Determine the (x, y) coordinate at the center of the cell enclosing the given text.  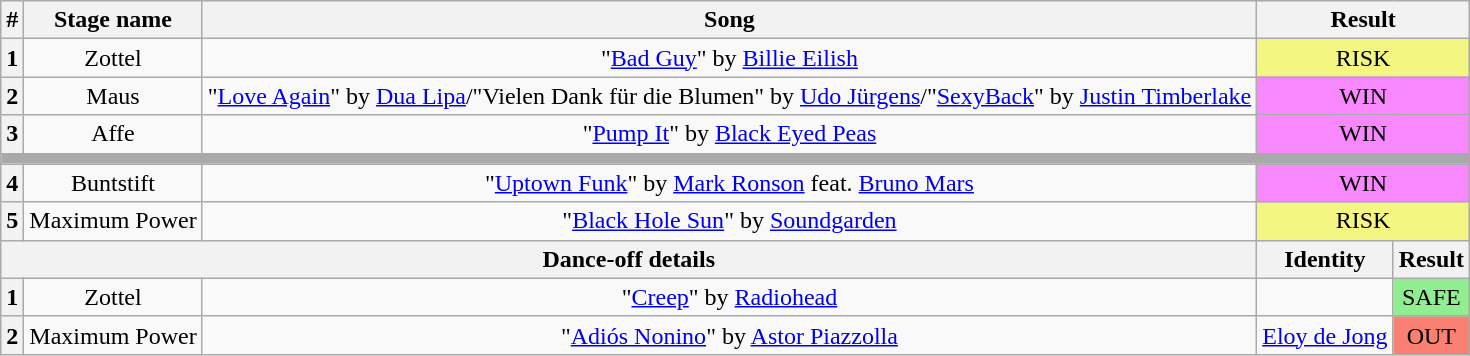
Song (730, 20)
Dance-off details (629, 259)
"Pump It" by Black Eyed Peas (730, 134)
3 (12, 134)
Maus (113, 96)
"Adiós Nonino" by Astor Piazzolla (730, 335)
OUT (1431, 335)
Affe (113, 134)
"Uptown Funk" by Mark Ronson feat. Bruno Mars (730, 183)
# (12, 20)
Buntstift (113, 183)
"Bad Guy" by Billie Eilish (730, 58)
Eloy de Jong (1325, 335)
Identity (1325, 259)
Stage name (113, 20)
4 (12, 183)
"Black Hole Sun" by Soundgarden (730, 221)
"Love Again" by Dua Lipa/"Vielen Dank für die Blumen" by Udo Jürgens/"SexyBack" by Justin Timberlake (730, 96)
SAFE (1431, 297)
"Creep" by Radiohead (730, 297)
5 (12, 221)
